Scan for the cell matching the given text and deliver its (X, Y) coordinate at center. 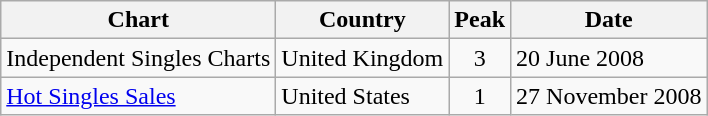
Chart (138, 20)
27 November 2008 (609, 96)
3 (480, 58)
Peak (480, 20)
United Kingdom (362, 58)
20 June 2008 (609, 58)
Hot Singles Sales (138, 96)
1 (480, 96)
Country (362, 20)
Date (609, 20)
Independent Singles Charts (138, 58)
United States (362, 96)
